Search for the cell housing the specified text and yield its [X, Y] center coordinate. 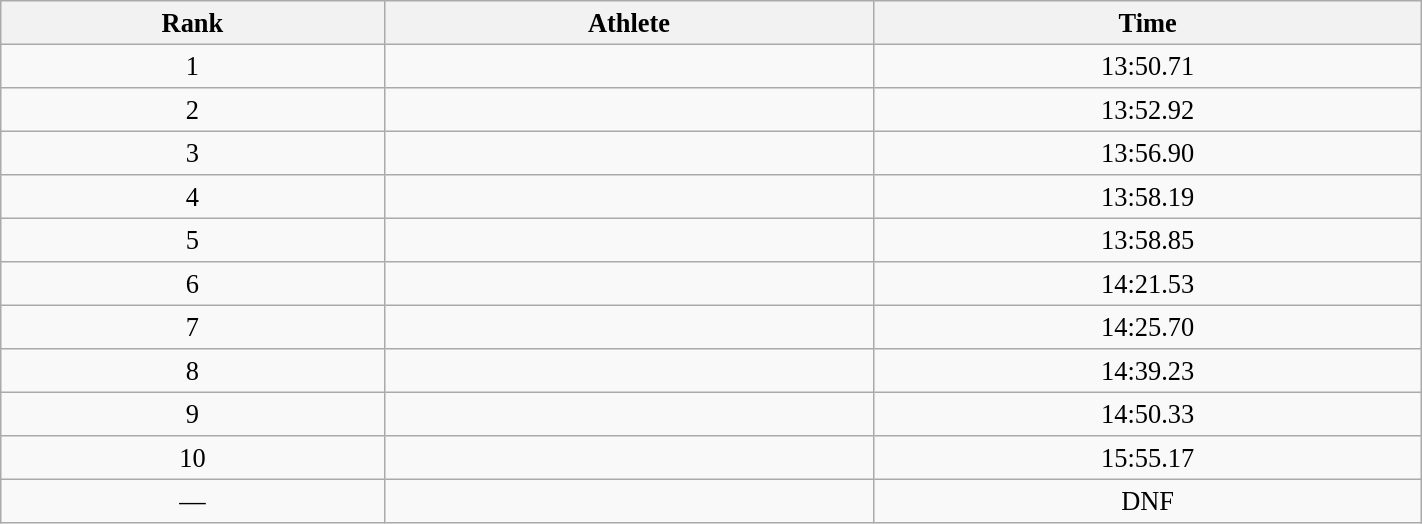
13:52.92 [1148, 109]
14:21.53 [1148, 284]
7 [192, 327]
13:58.85 [1148, 240]
Time [1148, 22]
Athlete [629, 22]
3 [192, 153]
8 [192, 371]
14:25.70 [1148, 327]
1 [192, 66]
14:50.33 [1148, 414]
— [192, 501]
13:50.71 [1148, 66]
15:55.17 [1148, 458]
5 [192, 240]
4 [192, 197]
9 [192, 414]
Rank [192, 22]
6 [192, 284]
13:56.90 [1148, 153]
14:39.23 [1148, 371]
2 [192, 109]
13:58.19 [1148, 197]
10 [192, 458]
DNF [1148, 501]
